Search for the cell housing the specified text and yield its [x, y] center coordinate. 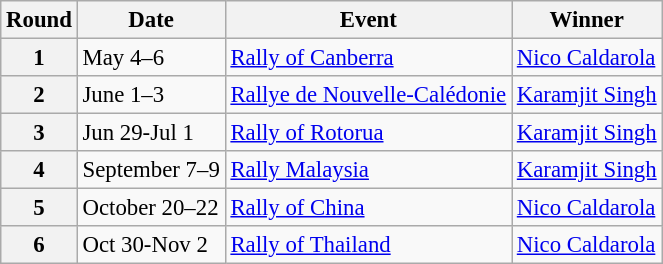
June 1–3 [151, 95]
September 7–9 [151, 170]
Winner [587, 20]
Rally of Rotorua [368, 133]
Oct 30-Nov 2 [151, 245]
Round [39, 20]
May 4–6 [151, 58]
Event [368, 20]
Rally of China [368, 208]
1 [39, 58]
October 20–22 [151, 208]
5 [39, 208]
2 [39, 95]
Rally of Thailand [368, 245]
3 [39, 133]
Date [151, 20]
Rally Malaysia [368, 170]
Rally of Canberra [368, 58]
Jun 29-Jul 1 [151, 133]
4 [39, 170]
Rallye de Nouvelle-Calédonie [368, 95]
6 [39, 245]
